Pinpoint the cell where the given text exists, returning its (X, Y) midpoint coordinate. 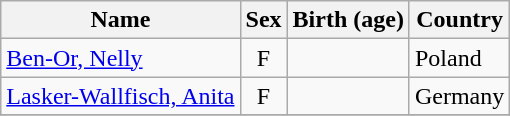
Name (120, 20)
Country (459, 20)
Lasker-Wallfisch, Anita (120, 96)
Germany (459, 96)
Ben-Or, Nelly (120, 58)
Poland (459, 58)
Birth (age) (348, 20)
Sex (264, 20)
